Capture the cell that displays the provided text and extract its (x, y) central coordinate. 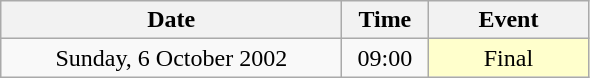
Event (508, 20)
Time (385, 20)
Sunday, 6 October 2002 (172, 58)
Final (508, 58)
Date (172, 20)
09:00 (385, 58)
